Provide the (x, y) coordinate of the cell's center where the given text is located.  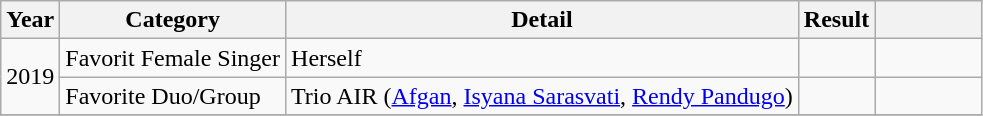
Category (173, 20)
Trio AIR (Afgan, Isyana Sarasvati, Rendy Pandugo) (542, 96)
2019 (30, 77)
Year (30, 20)
Favorite Duo/Group (173, 96)
Herself (542, 58)
Favorit Female Singer (173, 58)
Result (836, 20)
Detail (542, 20)
